Find where the given text appears and provide that cell's center as (x, y) coordinate. 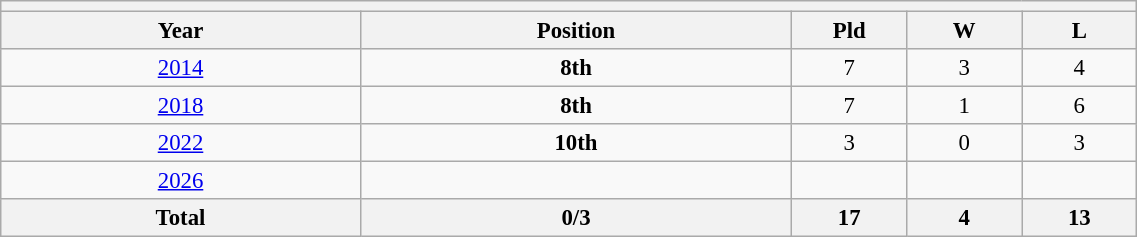
W (964, 31)
1 (964, 106)
Pld (850, 31)
2018 (181, 106)
6 (1080, 106)
L (1080, 31)
0 (964, 143)
2014 (181, 68)
Position (576, 31)
10th (576, 143)
Year (181, 31)
2026 (181, 181)
4 (1080, 68)
2022 (181, 143)
